Output the (x, y) coordinate of the center of the cell containing the given text.  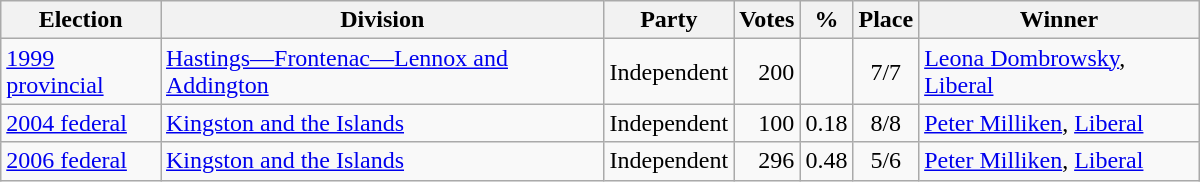
1999 provincial (81, 72)
Winner (1060, 20)
200 (767, 72)
Division (382, 20)
Place (886, 20)
2004 federal (81, 123)
8/8 (886, 123)
Leona Dombrowsky, Liberal (1060, 72)
Votes (767, 20)
Hastings—Frontenac—Lennox and Addington (382, 72)
Party (669, 20)
100 (767, 123)
Election (81, 20)
296 (767, 161)
5/6 (886, 161)
2006 federal (81, 161)
% (826, 20)
7/7 (886, 72)
0.48 (826, 161)
0.18 (826, 123)
